Locate the cell with the specified text and output its [x, y] center coordinate. 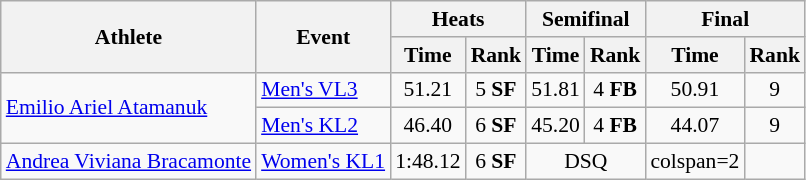
1:48.12 [428, 162]
50.91 [694, 90]
Women's KL1 [323, 162]
Final [725, 19]
Andrea Viviana Bracamonte [128, 162]
51.81 [556, 90]
5 SF [496, 90]
44.07 [694, 126]
DSQ [586, 162]
46.40 [428, 126]
45.20 [556, 126]
Emilio Ariel Atamanuk [128, 108]
Event [323, 36]
Semifinal [586, 19]
Heats [458, 19]
Athlete [128, 36]
Men's KL2 [323, 126]
Men's VL3 [323, 90]
colspan=2 [694, 162]
51.21 [428, 90]
